Pinpoint the cell where the given text exists, returning its (X, Y) midpoint coordinate. 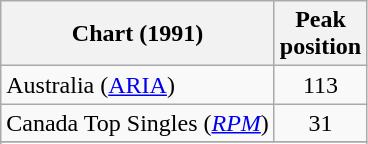
113 (320, 85)
Chart (1991) (138, 34)
Peakposition (320, 34)
Canada Top Singles (RPM) (138, 123)
31 (320, 123)
Australia (ARIA) (138, 85)
